Locate the cell with the specified text and output its (X, Y) center coordinate. 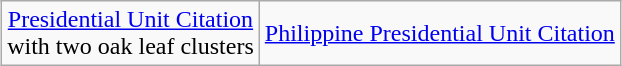
Presidential Unit Citationwith two oak leaf clusters (131, 34)
Philippine Presidential Unit Citation (440, 34)
